Search for the cell housing the specified text and yield its [x, y] center coordinate. 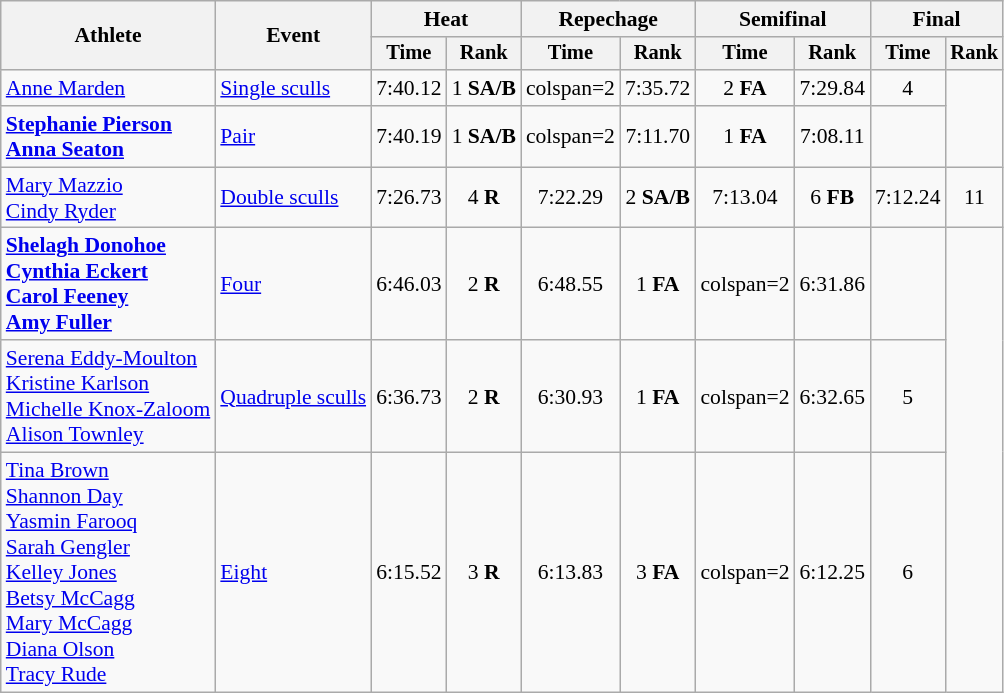
3 FA [658, 573]
Repechage [608, 19]
6:13.83 [570, 573]
Semifinal [782, 19]
6 [908, 573]
7:29.84 [832, 88]
Heat [446, 19]
6:12.25 [832, 573]
7:40.19 [408, 136]
2 SA/B [658, 198]
Shelagh DonohoeCynthia EckertCarol FeeneyAmy Fuller [108, 284]
Double sculls [293, 198]
Single sculls [293, 88]
Mary MazzioCindy Ryder [108, 198]
5 [908, 396]
2 FA [744, 88]
Pair [293, 136]
7:40.12 [408, 88]
Quadruple sculls [293, 396]
Athlete [108, 36]
Final [936, 19]
6:46.03 [408, 284]
Event [293, 36]
6:15.52 [408, 573]
4 R [484, 198]
6 FB [832, 198]
7:12.24 [908, 198]
4 [908, 88]
6:36.73 [408, 396]
7:26.73 [408, 198]
7:11.70 [658, 136]
6:48.55 [570, 284]
7:13.04 [744, 198]
Serena Eddy-MoultonKristine KarlsonMichelle Knox-ZaloomAlison Townley [108, 396]
Eight [293, 573]
6:31.86 [832, 284]
7:35.72 [658, 88]
7:22.29 [570, 198]
3 R [484, 573]
7:08.11 [832, 136]
Stephanie PiersonAnna Seaton [108, 136]
6:30.93 [570, 396]
Four [293, 284]
11 [974, 198]
6:32.65 [832, 396]
Tina BrownShannon DayYasmin FarooqSarah GenglerKelley JonesBetsy McCaggMary McCaggDiana OlsonTracy Rude [108, 573]
Anne Marden [108, 88]
